Return (X, Y) of the center of cell containing provided text 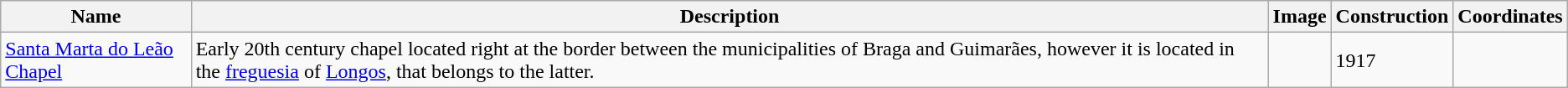
Santa Marta do Leão Chapel (95, 60)
Name (95, 17)
1917 (1392, 60)
Description (730, 17)
Image (1300, 17)
Construction (1392, 17)
Coordinates (1510, 17)
